From the cell containing the given text, extract its center point as [x, y] coordinate. 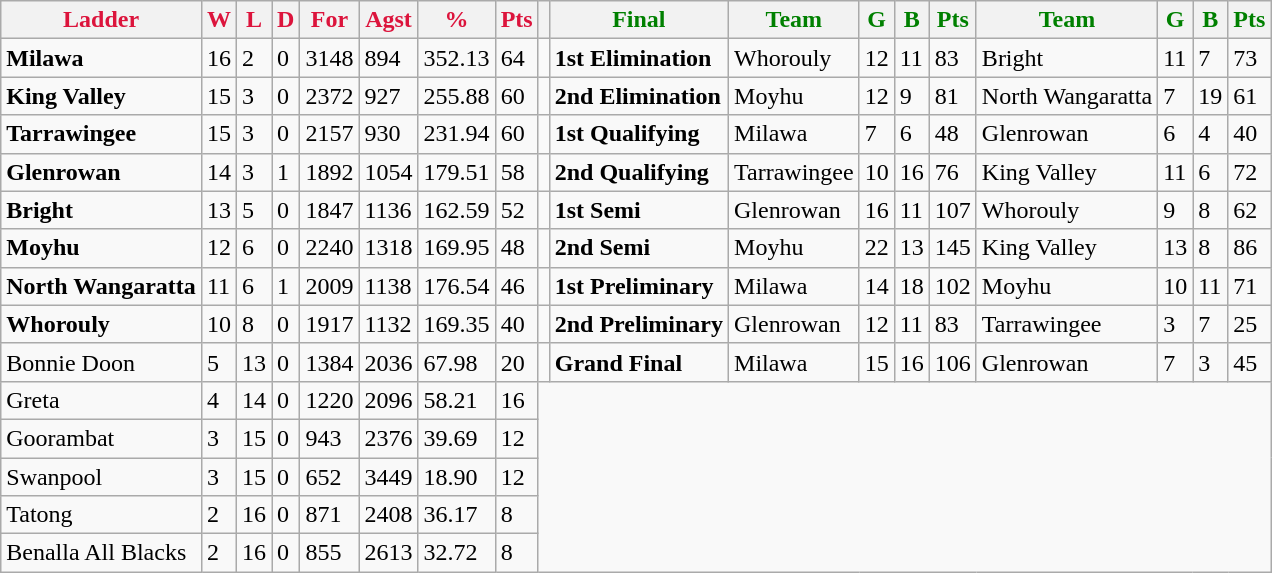
32.72 [456, 553]
3449 [388, 477]
52 [516, 210]
1847 [330, 210]
106 [952, 362]
2613 [388, 553]
943 [330, 438]
107 [952, 210]
Agst [388, 20]
855 [330, 553]
352.13 [456, 58]
22 [876, 248]
Grand Final [638, 362]
255.88 [456, 96]
1st Preliminary [638, 286]
Benalla All Blacks [102, 553]
2009 [330, 286]
71 [1250, 286]
1318 [388, 248]
Tatong [102, 515]
2372 [330, 96]
36.17 [456, 515]
20 [516, 362]
25 [1250, 324]
1138 [388, 286]
18.90 [456, 477]
2nd Preliminary [638, 324]
L [254, 20]
D [286, 20]
2408 [388, 515]
2157 [330, 134]
% [456, 20]
1132 [388, 324]
1136 [388, 210]
3148 [330, 58]
45 [1250, 362]
1054 [388, 172]
Goorambat [102, 438]
871 [330, 515]
169.95 [456, 248]
1st Elimination [638, 58]
927 [388, 96]
2nd Semi [638, 248]
1220 [330, 400]
652 [330, 477]
73 [1250, 58]
Ladder [102, 20]
67.98 [456, 362]
2nd Qualifying [638, 172]
For [330, 20]
894 [388, 58]
Bonnie Doon [102, 362]
1st Qualifying [638, 134]
72 [1250, 172]
86 [1250, 248]
2036 [388, 362]
W [218, 20]
176.54 [456, 286]
102 [952, 286]
39.69 [456, 438]
58 [516, 172]
18 [912, 286]
81 [952, 96]
76 [952, 172]
19 [1210, 96]
1st Semi [638, 210]
1384 [330, 362]
169.35 [456, 324]
46 [516, 286]
2nd Elimination [638, 96]
2376 [388, 438]
179.51 [456, 172]
Swanpool [102, 477]
61 [1250, 96]
Final [638, 20]
145 [952, 248]
58.21 [456, 400]
2096 [388, 400]
2240 [330, 248]
1892 [330, 172]
Greta [102, 400]
1917 [330, 324]
930 [388, 134]
162.59 [456, 210]
231.94 [456, 134]
62 [1250, 210]
64 [516, 58]
